Pinpoint the cell where the given text exists, returning its (x, y) midpoint coordinate. 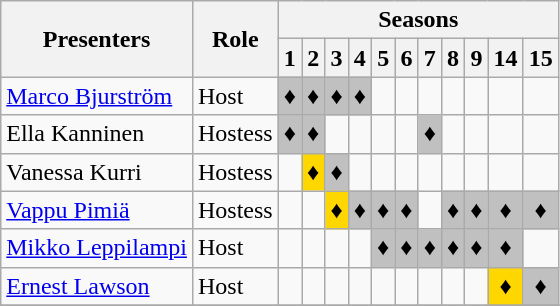
15 (540, 58)
8 (452, 58)
3 (336, 58)
Ella Kanninen (97, 134)
14 (506, 58)
Seasons (418, 20)
Presenters (97, 39)
7 (430, 58)
Ernest Lawson (97, 286)
Marco Bjurström (97, 96)
2 (314, 58)
6 (406, 58)
9 (476, 58)
Vanessa Kurri (97, 172)
Mikko Leppilampi (97, 248)
1 (290, 58)
5 (382, 58)
Role (235, 39)
Vappu Pimiä (97, 210)
4 (360, 58)
